Return the [x, y] coordinate for the center point of the cell that contains the specified text.  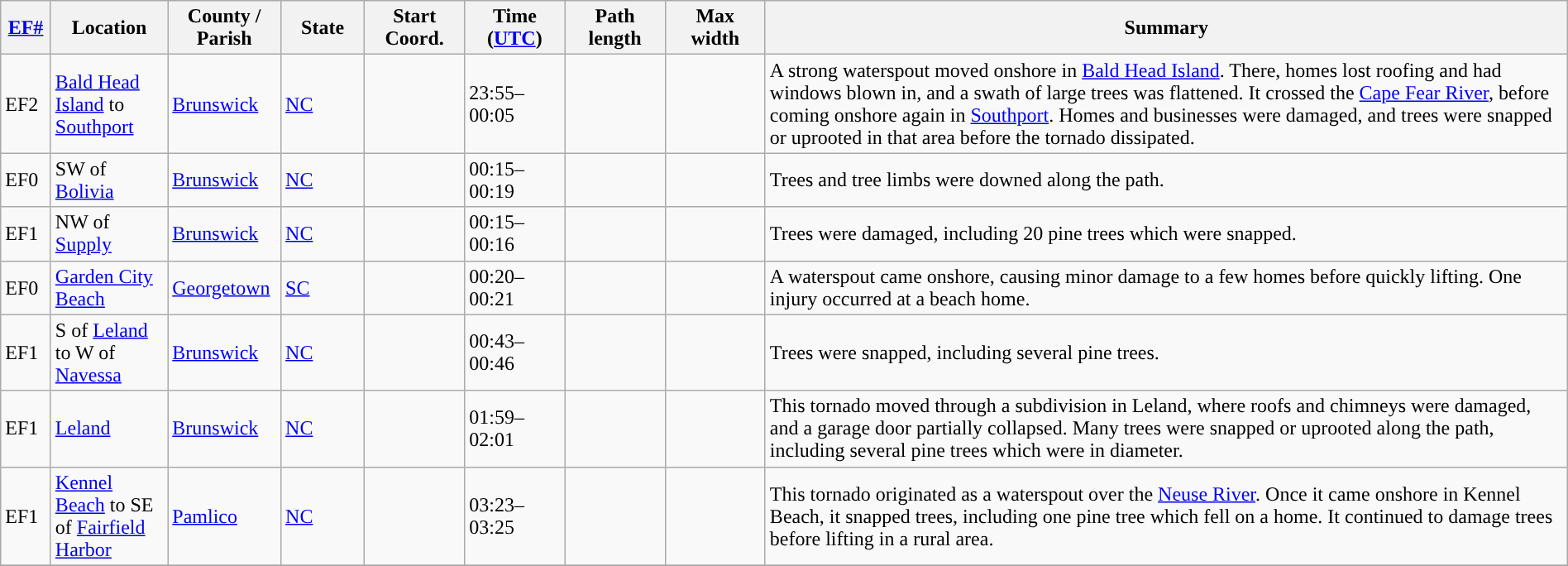
Pamlico [225, 516]
Location [109, 28]
SW of Bolivia [109, 180]
Trees were damaged, including 20 pine trees which were snapped. [1166, 233]
Leland [109, 429]
Georgetown [225, 288]
A waterspout came onshore, causing minor damage to a few homes before quickly lifting. One injury occurred at a beach home. [1166, 288]
SC [323, 288]
EF2 [26, 104]
Path length [615, 28]
Trees were snapped, including several pine trees. [1166, 353]
County / Parish [225, 28]
00:43–00:46 [514, 353]
State [323, 28]
Start Coord. [415, 28]
Bald Head Island to Southport [109, 104]
Trees and tree limbs were downed along the path. [1166, 180]
03:23–03:25 [514, 516]
00:15–00:16 [514, 233]
Max width [715, 28]
Kennel Beach to SE of Fairfield Harbor [109, 516]
S of Leland to W of Navessa [109, 353]
EF# [26, 28]
00:15–00:19 [514, 180]
Summary [1166, 28]
NW of Supply [109, 233]
23:55–00:05 [514, 104]
00:20–00:21 [514, 288]
Time (UTC) [514, 28]
Garden City Beach [109, 288]
01:59–02:01 [514, 429]
